Pinpoint the cell where the given text exists, returning its (X, Y) midpoint coordinate. 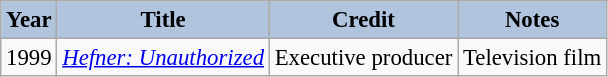
Hefner: Unauthorized (163, 58)
Year (29, 20)
Notes (532, 20)
Television film (532, 58)
1999 (29, 58)
Executive producer (363, 58)
Title (163, 20)
Credit (363, 20)
